Locate the cell with the specified text and output its (x, y) center coordinate. 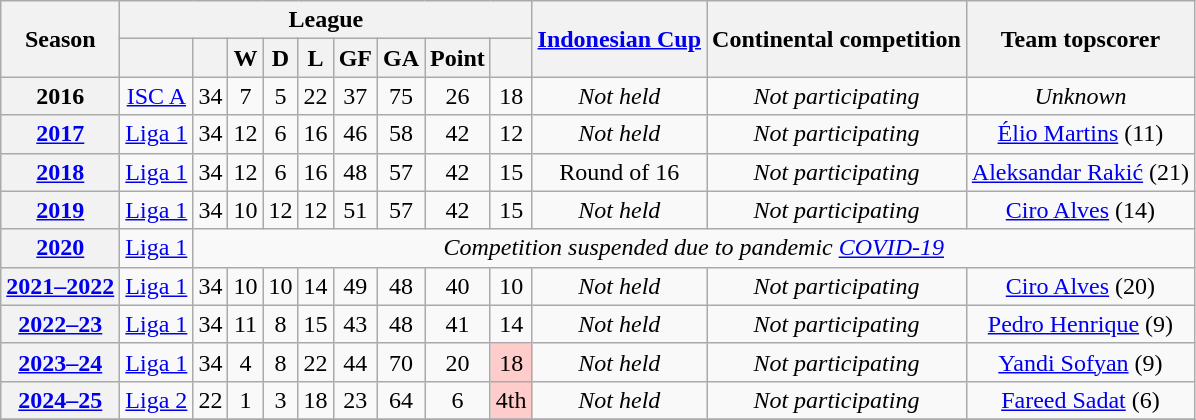
2024–25 (60, 400)
64 (402, 400)
2020 (60, 248)
20 (458, 362)
58 (402, 134)
Fareed Sadat (6) (1080, 400)
43 (355, 324)
Indonesian Cup (619, 39)
37 (355, 96)
Élio Martins (11) (1080, 134)
2019 (60, 210)
Continental competition (837, 39)
L (316, 58)
Liga 2 (156, 400)
4 (246, 362)
Point (458, 58)
Ciro Alves (20) (1080, 286)
1 (246, 400)
2016 (60, 96)
26 (458, 96)
49 (355, 286)
23 (355, 400)
2022–23 (60, 324)
2017 (60, 134)
11 (246, 324)
Pedro Henrique (9) (1080, 324)
44 (355, 362)
4th (511, 400)
7 (246, 96)
W (246, 58)
2018 (60, 172)
Team topscorer (1080, 39)
2023–24 (60, 362)
41 (458, 324)
46 (355, 134)
League (326, 20)
75 (402, 96)
GF (355, 58)
Round of 16 (619, 172)
GA (402, 58)
51 (355, 210)
40 (458, 286)
Aleksandar Rakić (21) (1080, 172)
70 (402, 362)
Unknown (1080, 96)
3 (280, 400)
ISC A (156, 96)
2021–2022 (60, 286)
Ciro Alves (14) (1080, 210)
Competition suspended due to pandemic COVID-19 (694, 248)
Yandi Sofyan (9) (1080, 362)
Season (60, 39)
D (280, 58)
5 (280, 96)
